Extract the (x, y) coordinate from the center of the cell holding the provided text.  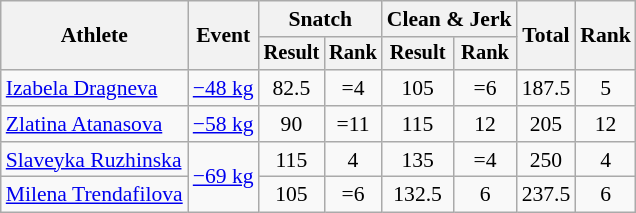
−48 kg (224, 88)
−69 kg (224, 178)
90 (292, 124)
Total (546, 36)
237.5 (546, 195)
Snatch (320, 19)
82.5 (292, 88)
135 (418, 160)
−58 kg (224, 124)
Zlatina Atanasova (94, 124)
Clean & Jerk (450, 19)
5 (606, 88)
Event (224, 36)
Slaveyka Ruzhinska (94, 160)
132.5 (418, 195)
250 (546, 160)
=11 (353, 124)
Milena Trendafilova (94, 195)
187.5 (546, 88)
Izabela Dragneva (94, 88)
205 (546, 124)
Athlete (94, 36)
